Extract the (X, Y) coordinate from the center of the cell holding the provided text.  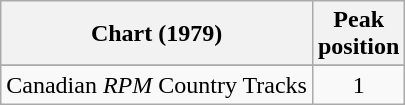
Peakposition (358, 34)
1 (358, 85)
Canadian RPM Country Tracks (157, 85)
Chart (1979) (157, 34)
